Return [x, y] of the center of cell containing provided text 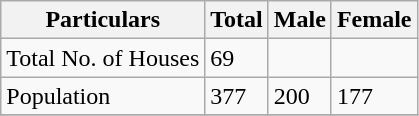
177 [374, 96]
69 [237, 58]
Female [374, 20]
Total [237, 20]
Total No. of Houses [103, 58]
Population [103, 96]
200 [300, 96]
Particulars [103, 20]
377 [237, 96]
Male [300, 20]
